Detect which cell encompasses the target text, then output its [X, Y] center coordinate. 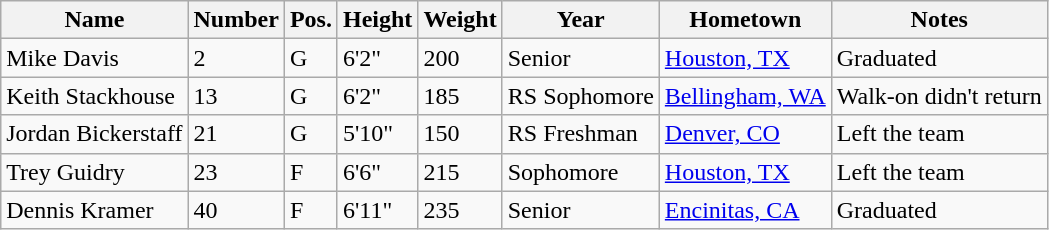
185 [460, 96]
215 [460, 172]
13 [236, 96]
Name [94, 20]
Number [236, 20]
Walk-on didn't return [939, 96]
Height [377, 20]
Hometown [745, 20]
Year [580, 20]
RS Sophomore [580, 96]
Dennis Kramer [94, 210]
Trey Guidry [94, 172]
Keith Stackhouse [94, 96]
RS Freshman [580, 134]
Encinitas, CA [745, 210]
21 [236, 134]
Notes [939, 20]
150 [460, 134]
2 [236, 58]
200 [460, 58]
Denver, CO [745, 134]
5'10" [377, 134]
Mike Davis [94, 58]
Sophomore [580, 172]
235 [460, 210]
Jordan Bickerstaff [94, 134]
6'6" [377, 172]
6'11" [377, 210]
40 [236, 210]
Pos. [310, 20]
Weight [460, 20]
Bellingham, WA [745, 96]
23 [236, 172]
